Identify which cell holds the provided text, then report its (X, Y) central coordinate. 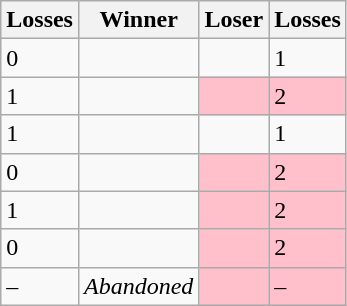
Abandoned (138, 286)
Loser (234, 20)
Winner (138, 20)
